Locate the cell with the specified text and output its (x, y) center coordinate. 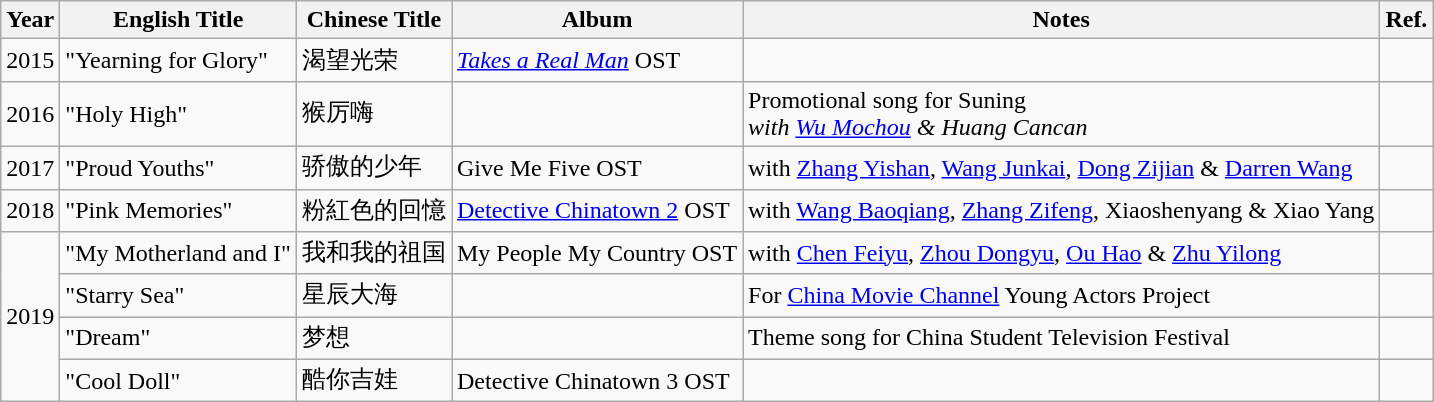
骄傲的少年 (374, 168)
2016 (30, 114)
"Dream" (178, 338)
星辰大海 (374, 296)
Give Me Five OST (598, 168)
2019 (30, 317)
猴厉嗨 (374, 114)
"Pink Memories" (178, 210)
English Title (178, 20)
Chinese Title (374, 20)
我和我的祖国 (374, 254)
with Zhang Yishan, Wang Junkai, Dong Zijian & Darren Wang (1062, 168)
"Yearning for Glory" (178, 60)
Theme song for China Student Television Festival (1062, 338)
with Wang Baoqiang, Zhang Zifeng, Xiaoshenyang & Xiao Yang (1062, 210)
2018 (30, 210)
Promotional song for Suning with Wu Mochou & Huang Cancan (1062, 114)
Ref. (1406, 20)
Notes (1062, 20)
渴望光荣 (374, 60)
梦想 (374, 338)
"Holy High" (178, 114)
2015 (30, 60)
"Starry Sea" (178, 296)
"Cool Doll" (178, 380)
Detective Chinatown 2 OST (598, 210)
Detective Chinatown 3 OST (598, 380)
Album (598, 20)
酷你吉娃 (374, 380)
"Proud Youths" (178, 168)
My People My Country OST (598, 254)
2017 (30, 168)
Year (30, 20)
Takes a Real Man OST (598, 60)
For China Movie Channel Young Actors Project (1062, 296)
with Chen Feiyu, Zhou Dongyu, Ou Hao & Zhu Yilong (1062, 254)
粉紅色的回憶 (374, 210)
"My Motherland and I" (178, 254)
